Return (X, Y) of the center of cell containing provided text 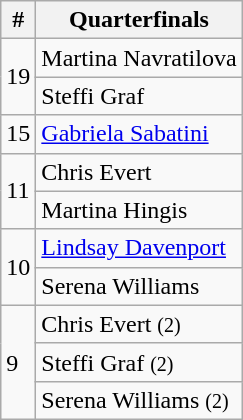
10 (18, 267)
Steffi Graf (139, 96)
Serena Williams (139, 286)
Quarterfinals (139, 20)
11 (18, 191)
Martina Navratilova (139, 58)
9 (18, 362)
19 (18, 77)
Lindsay Davenport (139, 248)
Chris Evert (139, 172)
# (18, 20)
15 (18, 134)
Chris Evert (2) (139, 324)
Martina Hingis (139, 210)
Steffi Graf (2) (139, 362)
Serena Williams (2) (139, 400)
Gabriela Sabatini (139, 134)
